Scan for the cell matching the given text and deliver its [X, Y] coordinate at center. 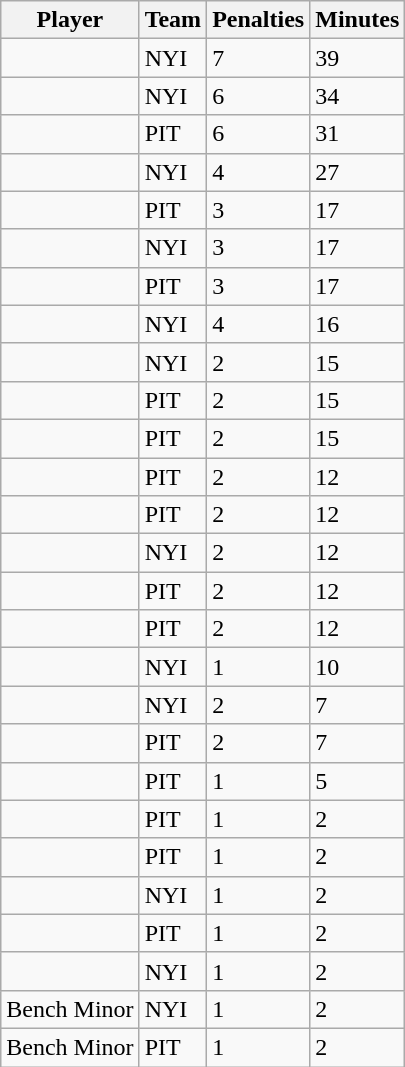
10 [358, 667]
Team [173, 20]
31 [358, 134]
34 [358, 96]
39 [358, 58]
27 [358, 172]
Penalties [258, 20]
16 [358, 324]
Player [70, 20]
5 [358, 781]
Minutes [358, 20]
